Identify which cell holds the provided text, then report its (x, y) central coordinate. 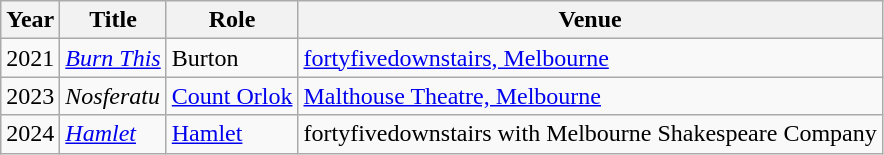
Role (232, 20)
Title (113, 20)
fortyfivedownstairs, Melbourne (590, 58)
2021 (30, 58)
Burton (232, 58)
2023 (30, 96)
Malthouse Theatre, Melbourne (590, 96)
Count Orlok (232, 96)
Burn This (113, 58)
Nosferatu (113, 96)
fortyfivedownstairs with Melbourne Shakespeare Company (590, 134)
Year (30, 20)
2024 (30, 134)
Venue (590, 20)
